Detect which cell encompasses the target text, then output its (x, y) center coordinate. 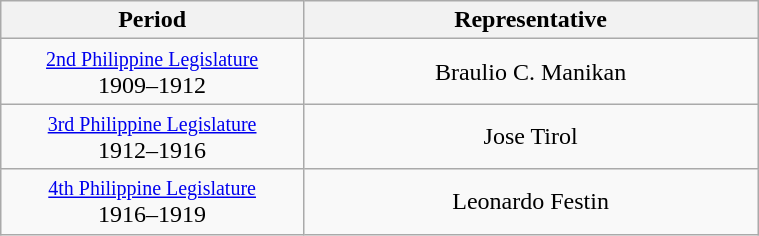
Leonardo Festin (530, 202)
3rd Philippine Legislature1912–1916 (152, 136)
4th Philippine Legislature1916–1919 (152, 202)
Jose Tirol (530, 136)
Representative (530, 20)
Period (152, 20)
Braulio C. Manikan (530, 72)
2nd Philippine Legislature1909–1912 (152, 72)
